Return the [X, Y] coordinate for the center point of the cell that contains the specified text.  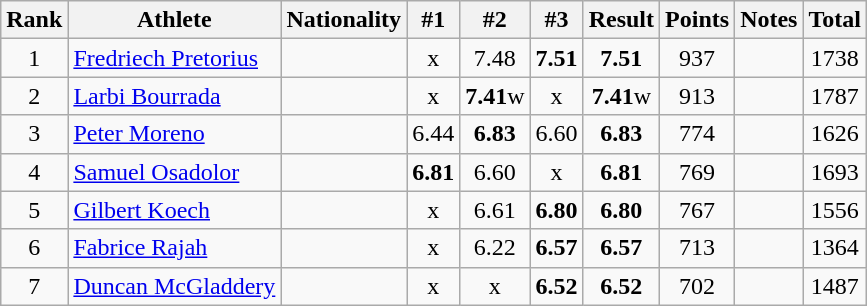
1738 [835, 58]
1556 [835, 210]
6.61 [495, 210]
Points [698, 20]
Fabrice Rajah [174, 248]
Athlete [174, 20]
5 [34, 210]
2 [34, 96]
774 [698, 134]
6 [34, 248]
769 [698, 172]
Larbi Bourrada [174, 96]
Fredriech Pretorius [174, 58]
Peter Moreno [174, 134]
1487 [835, 286]
6.44 [434, 134]
#3 [556, 20]
Result [621, 20]
Samuel Osadolor [174, 172]
Total [835, 20]
Notes [769, 20]
702 [698, 286]
Duncan McGladdery [174, 286]
4 [34, 172]
713 [698, 248]
Rank [34, 20]
7.48 [495, 58]
1787 [835, 96]
937 [698, 58]
Nationality [344, 20]
913 [698, 96]
1693 [835, 172]
#1 [434, 20]
#2 [495, 20]
1626 [835, 134]
767 [698, 210]
3 [34, 134]
Gilbert Koech [174, 210]
7 [34, 286]
1364 [835, 248]
6.22 [495, 248]
1 [34, 58]
